Output the [x, y] coordinate of the center of the cell containing the given text.  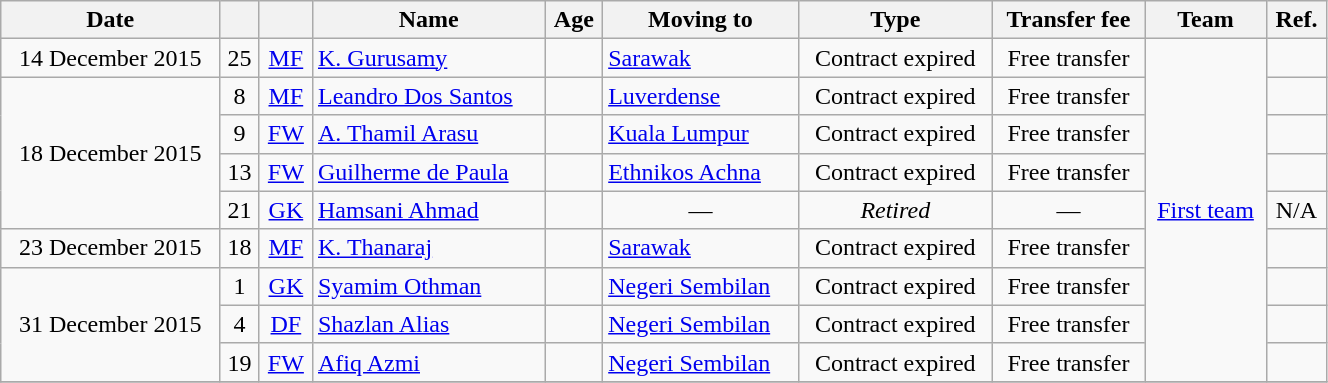
Type [895, 20]
Team [1206, 20]
Retired [895, 210]
25 [240, 58]
Shazlan Alias [428, 324]
Ref. [1296, 20]
18 [240, 248]
13 [240, 172]
Luverdense [701, 96]
A. Thamil Arasu [428, 134]
1 [240, 286]
Leandro Dos Santos [428, 96]
Age [574, 20]
Kuala Lumpur [701, 134]
31 December 2015 [110, 324]
19 [240, 362]
Date [110, 20]
21 [240, 210]
9 [240, 134]
4 [240, 324]
DF [286, 324]
Hamsani Ahmad [428, 210]
23 December 2015 [110, 248]
14 December 2015 [110, 58]
18 December 2015 [110, 153]
Transfer fee [1068, 20]
Afiq Azmi [428, 362]
K. Gurusamy [428, 58]
Guilherme de Paula [428, 172]
N/A [1296, 210]
First team [1206, 210]
Name [428, 20]
Syamim Othman [428, 286]
K. Thanaraj [428, 248]
Moving to [701, 20]
8 [240, 96]
Ethnikos Achna [701, 172]
